For the text-containing cell, return its midpoint in [X, Y] coordinate format. 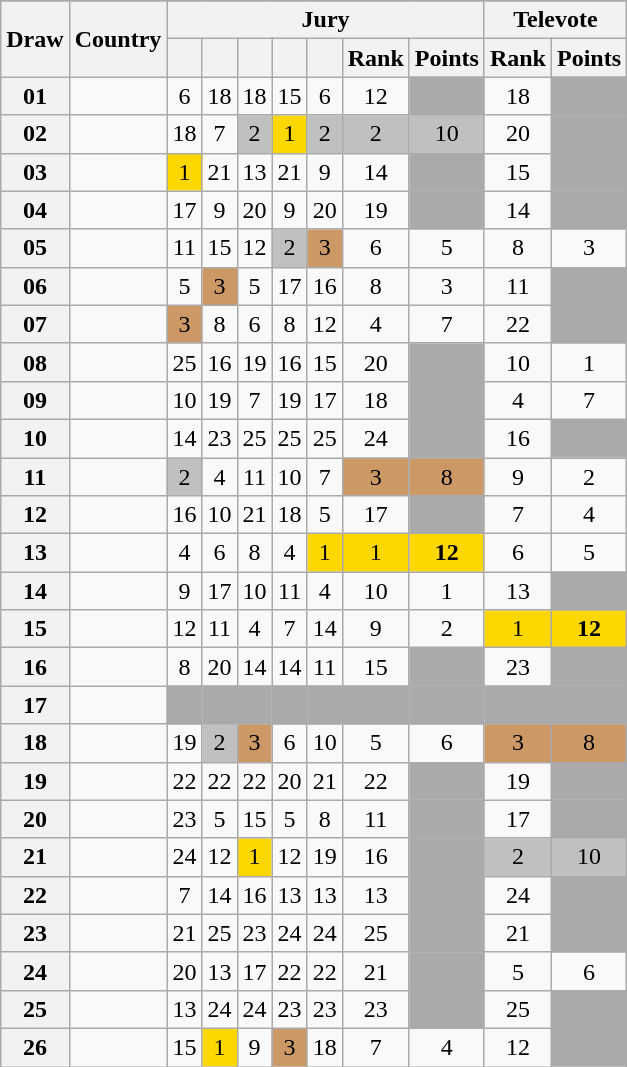
02 [35, 134]
03 [35, 172]
Country [118, 39]
Draw [35, 39]
07 [35, 324]
04 [35, 210]
Televote [555, 20]
06 [35, 286]
05 [35, 248]
26 [35, 1047]
Jury [326, 20]
09 [35, 400]
01 [35, 96]
08 [35, 362]
